Determine the [X, Y] coordinate at the center of the cell enclosing the given text.  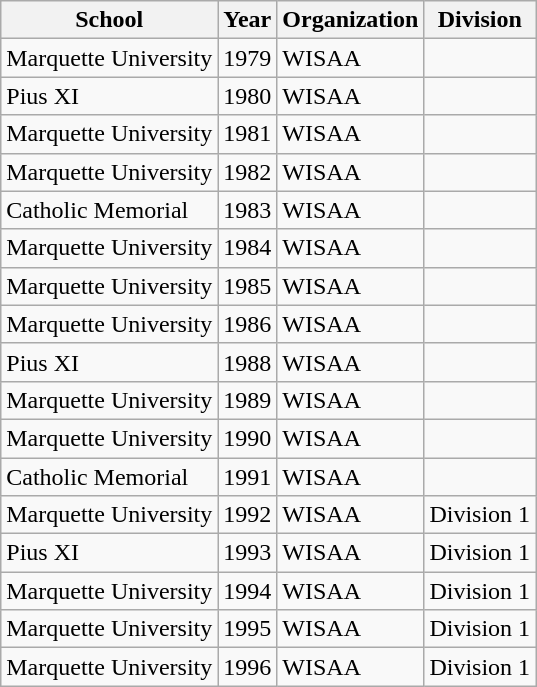
1994 [248, 591]
1992 [248, 515]
1990 [248, 438]
1980 [248, 96]
1981 [248, 134]
1982 [248, 172]
1983 [248, 210]
1996 [248, 667]
Division [480, 20]
1984 [248, 248]
Organization [350, 20]
1986 [248, 324]
1988 [248, 362]
1985 [248, 286]
1991 [248, 477]
1989 [248, 400]
School [110, 20]
1995 [248, 629]
1979 [248, 58]
1993 [248, 553]
Year [248, 20]
